Extract the (X, Y) coordinate from the center of the cell holding the provided text.  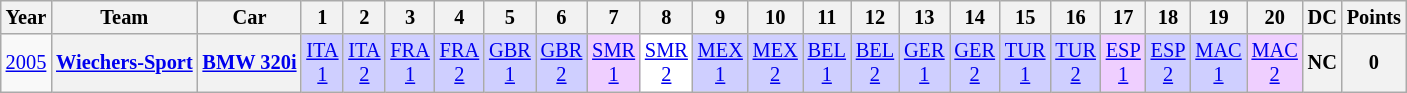
BEL2 (875, 63)
GBR2 (562, 63)
MAC1 (1218, 63)
18 (1168, 17)
2005 (26, 63)
MEX1 (720, 63)
NC (1322, 63)
3 (410, 17)
MEX2 (776, 63)
BEL1 (827, 63)
9 (720, 17)
FRA2 (460, 63)
Car (250, 17)
13 (924, 17)
ESP1 (1124, 63)
16 (1075, 17)
20 (1275, 17)
1 (322, 17)
ITA2 (364, 63)
ESP2 (1168, 63)
Year (26, 17)
Points (1374, 17)
5 (510, 17)
10 (776, 17)
2 (364, 17)
12 (875, 17)
SMR1 (614, 63)
4 (460, 17)
TUR1 (1025, 63)
Team (124, 17)
BMW 320i (250, 63)
MAC2 (1275, 63)
FRA1 (410, 63)
SMR2 (666, 63)
Wiechers-Sport (124, 63)
8 (666, 17)
TUR2 (1075, 63)
GER1 (924, 63)
11 (827, 17)
0 (1374, 63)
6 (562, 17)
7 (614, 17)
14 (975, 17)
GBR1 (510, 63)
19 (1218, 17)
17 (1124, 17)
ITA1 (322, 63)
GER2 (975, 63)
DC (1322, 17)
15 (1025, 17)
